Identify which cell holds the provided text, then report its [X, Y] central coordinate. 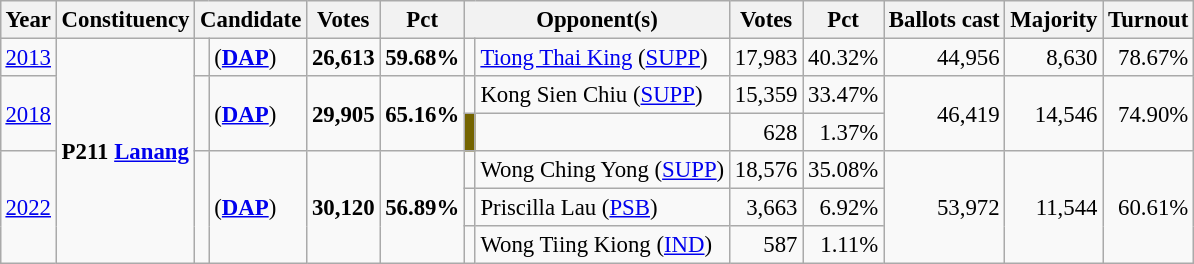
53,972 [944, 208]
1.37% [844, 133]
74.90% [1148, 114]
Candidate [251, 20]
65.16% [422, 114]
59.68% [422, 57]
587 [766, 245]
44,956 [944, 57]
60.61% [1148, 208]
3,663 [766, 208]
P211 Lanang [125, 151]
Opponent(s) [596, 20]
6.92% [844, 208]
78.67% [1148, 57]
Priscilla Lau (PSB) [602, 208]
Constituency [125, 20]
26,613 [344, 57]
Ballots cast [944, 20]
Turnout [1148, 20]
33.47% [844, 95]
Year [28, 20]
2013 [28, 57]
18,576 [766, 170]
40.32% [844, 57]
14,546 [1054, 114]
Wong Tiing Kiong (IND) [602, 245]
15,359 [766, 95]
56.89% [422, 208]
2018 [28, 114]
Wong Ching Yong (SUPP) [602, 170]
29,905 [344, 114]
8,630 [1054, 57]
Majority [1054, 20]
Tiong Thai King (SUPP) [602, 57]
11,544 [1054, 208]
17,983 [766, 57]
628 [766, 133]
Kong Sien Chiu (SUPP) [602, 95]
35.08% [844, 170]
1.11% [844, 245]
30,120 [344, 208]
46,419 [944, 114]
2022 [28, 208]
